Output the [x, y] coordinate of the center of the cell containing the given text.  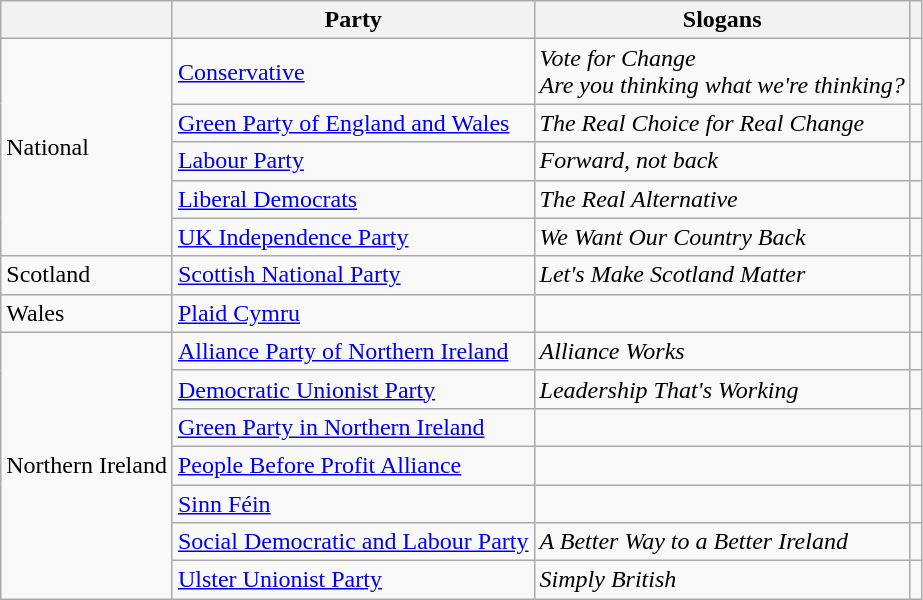
Democratic Unionist Party [353, 389]
The Real Alternative [722, 199]
Scotland [87, 275]
Leadership That's Working [722, 389]
A Better Way to a Better Ireland [722, 542]
Social Democratic and Labour Party [353, 542]
Party [353, 20]
Vote for ChangeAre you thinking what we're thinking? [722, 72]
We Want Our Country Back [722, 237]
Labour Party [353, 161]
Slogans [722, 20]
Forward, not back [722, 161]
Northern Ireland [87, 465]
Let's Make Scotland Matter [722, 275]
UK Independence Party [353, 237]
Ulster Unionist Party [353, 580]
Plaid Cymru [353, 313]
Conservative [353, 72]
Alliance Works [722, 351]
Wales [87, 313]
Scottish National Party [353, 275]
Alliance Party of Northern Ireland [353, 351]
People Before Profit Alliance [353, 465]
Simply British [722, 580]
Sinn Féin [353, 503]
The Real Choice for Real Change [722, 123]
National [87, 148]
Green Party in Northern Ireland [353, 427]
Green Party of England and Wales [353, 123]
Liberal Democrats [353, 199]
